Output the [X, Y] coordinate of the center of the cell containing the given text.  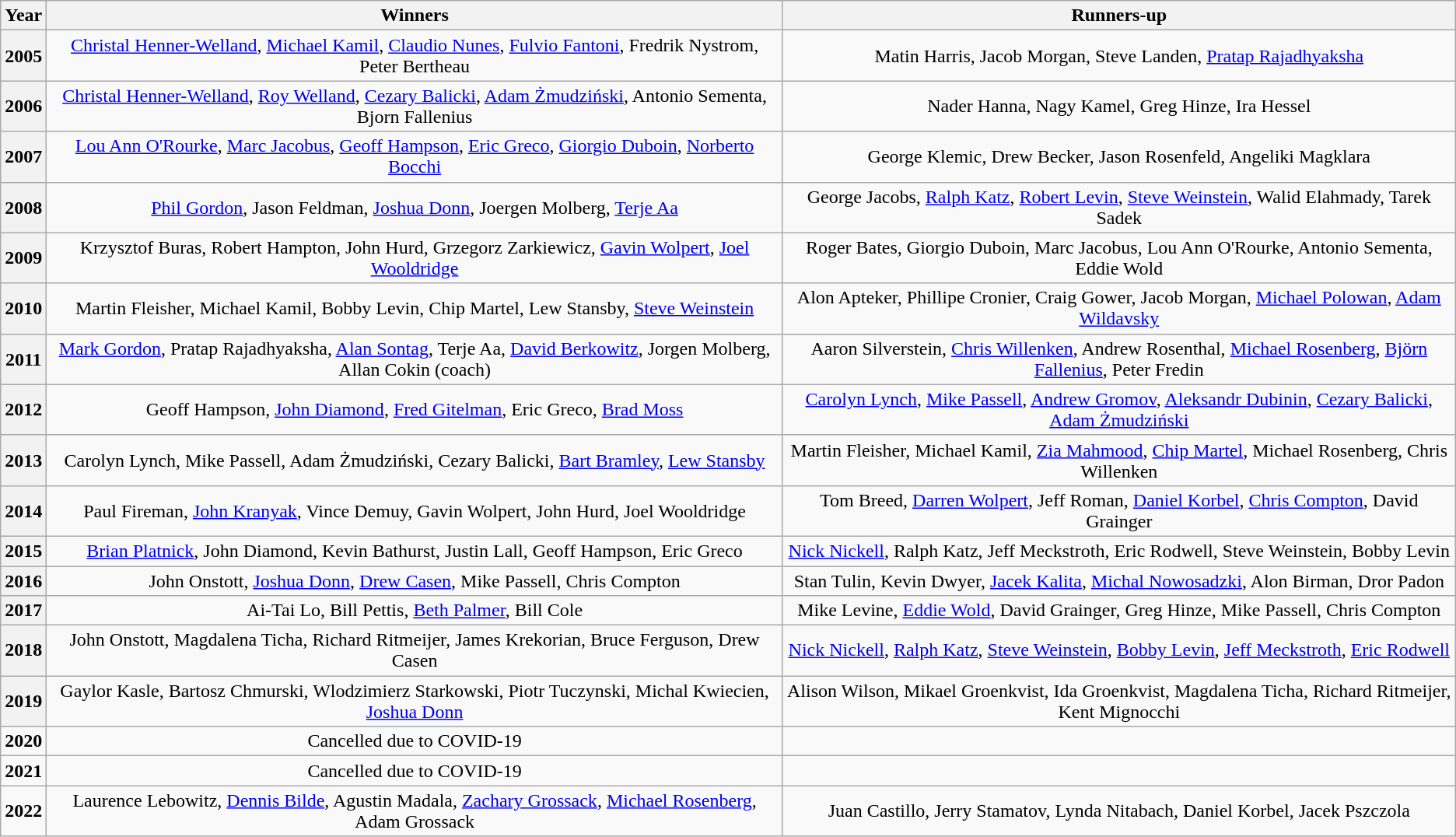
Juan Castillo, Jerry Stamatov, Lynda Nitabach, Daniel Korbel, Jacek Pszczola [1118, 811]
2021 [23, 771]
Alon Apteker, Phillipe Cronier, Craig Gower, Jacob Morgan, Michael Polowan, Adam Wildavsky [1118, 308]
Paul Fireman, John Kranyak, Vince Demuy, Gavin Wolpert, John Hurd, Joel Wooldridge [415, 510]
2005 [23, 56]
2012 [23, 409]
Mike Levine, Eddie Wold, David Grainger, Greg Hinze, Mike Passell, Chris Compton [1118, 611]
Matin Harris, Jacob Morgan, Steve Landen, Pratap Rajadhyaksha [1118, 56]
Aaron Silverstein, Chris Willenken, Andrew Rosenthal, Michael Rosenberg, Björn Fallenius, Peter Fredin [1118, 359]
Alison Wilson, Mikael Groenkvist, Ida Groenkvist, Magdalena Ticha, Richard Ritmeijer, Kent Mignocchi [1118, 702]
Carolyn Lynch, Mike Passell, Andrew Gromov, Aleksandr Dubinin, Cezary Balicki, Adam Żmudziński [1118, 409]
Gaylor Kasle, Bartosz Chmurski, Wlodzimierz Starkowski, Piotr Tuczynski, Michal Kwiecien, Joshua Donn [415, 702]
George Jacobs, Ralph Katz, Robert Levin, Steve Weinstein, Walid Elahmady, Tarek Sadek [1118, 207]
George Klemic, Drew Becker, Jason Rosenfeld, Angeliki Magklara [1118, 157]
Lou Ann O'Rourke, Marc Jacobus, Geoff Hampson, Eric Greco, Giorgio Duboin, Norberto Bocchi [415, 157]
Ai-Tai Lo, Bill Pettis, Beth Palmer, Bill Cole [415, 611]
2022 [23, 811]
Winners [415, 16]
2019 [23, 702]
Martin Fleisher, Michael Kamil, Zia Mahmood, Chip Martel, Michael Rosenberg, Chris Willenken [1118, 461]
Christal Henner-Welland, Roy Welland, Cezary Balicki, Adam Żmudziński, Antonio Sementa, Bjorn Fallenius [415, 106]
2006 [23, 106]
Christal Henner-Welland, Michael Kamil, Claudio Nunes, Fulvio Fantoni, Fredrik Nystrom, Peter Bertheau [415, 56]
2015 [23, 551]
2013 [23, 461]
2011 [23, 359]
John Onstott, Magdalena Ticha, Richard Ritmeijer, James Krekorian, Bruce Ferguson, Drew Casen [415, 650]
Roger Bates, Giorgio Duboin, Marc Jacobus, Lou Ann O'Rourke, Antonio Sementa, Eddie Wold [1118, 258]
Nader Hanna, Nagy Kamel, Greg Hinze, Ira Hessel [1118, 106]
2020 [23, 741]
Laurence Lebowitz, Dennis Bilde, Agustin Madala, Zachary Grossack, Michael Rosenberg, Adam Grossack [415, 811]
Stan Tulin, Kevin Dwyer, Jacek Kalita, Michal Nowosadzki, Alon Birman, Dror Padon [1118, 581]
2009 [23, 258]
2017 [23, 611]
Runners-up [1118, 16]
2016 [23, 581]
Martin Fleisher, Michael Kamil, Bobby Levin, Chip Martel, Lew Stansby, Steve Weinstein [415, 308]
Nick Nickell, Ralph Katz, Jeff Meckstroth, Eric Rodwell, Steve Weinstein, Bobby Levin [1118, 551]
2008 [23, 207]
2018 [23, 650]
Mark Gordon, Pratap Rajadhyaksha, Alan Sontag, Terje Aa, David Berkowitz, Jorgen Molberg, Allan Cokin (coach) [415, 359]
Tom Breed, Darren Wolpert, Jeff Roman, Daniel Korbel, Chris Compton, David Grainger [1118, 510]
Krzysztof Buras, Robert Hampton, John Hurd, Grzegorz Zarkiewicz, Gavin Wolpert, Joel Wooldridge [415, 258]
2010 [23, 308]
2007 [23, 157]
Geoff Hampson, John Diamond, Fred Gitelman, Eric Greco, Brad Moss [415, 409]
Brian Platnick, John Diamond, Kevin Bathurst, Justin Lall, Geoff Hampson, Eric Greco [415, 551]
Nick Nickell, Ralph Katz, Steve Weinstein, Bobby Levin, Jeff Meckstroth, Eric Rodwell [1118, 650]
John Onstott, Joshua Donn, Drew Casen, Mike Passell, Chris Compton [415, 581]
Carolyn Lynch, Mike Passell, Adam Żmudziński, Cezary Balicki, Bart Bramley, Lew Stansby [415, 461]
2014 [23, 510]
Phil Gordon, Jason Feldman, Joshua Donn, Joergen Molberg, Terje Aa [415, 207]
Year [23, 16]
